Locate the cell with the specified text and output its (X, Y) center coordinate. 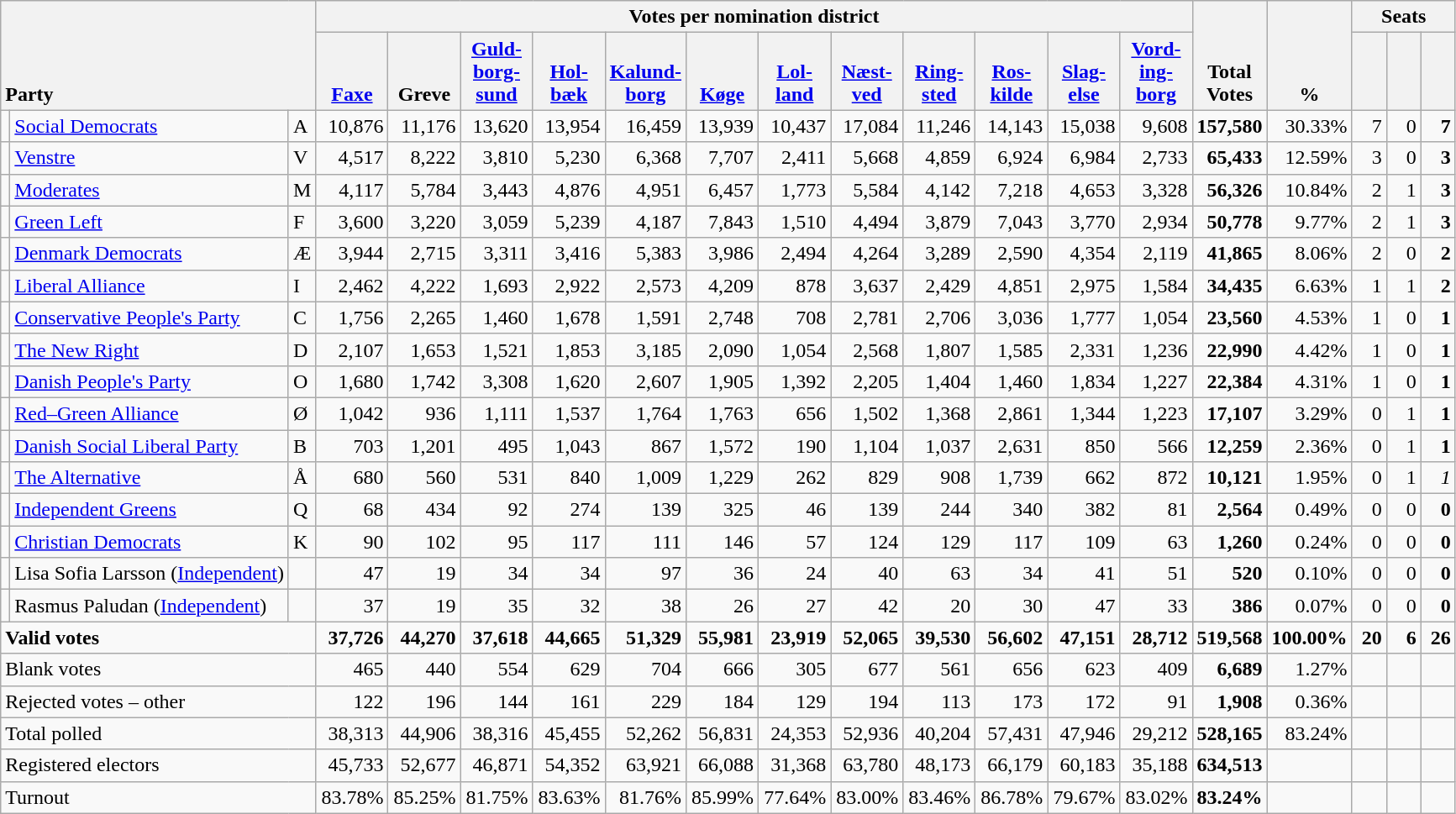
3,810 (497, 158)
113 (939, 701)
325 (723, 510)
Party (158, 55)
Å (302, 478)
666 (723, 670)
3,944 (352, 254)
109 (1084, 542)
2,733 (1156, 158)
29,212 (1156, 733)
1,763 (723, 413)
1,773 (795, 190)
Ring- sted (939, 71)
Denmark Democrats (150, 254)
161 (569, 701)
146 (723, 542)
2.36% (1309, 446)
Æ (302, 254)
36 (723, 574)
11,176 (424, 126)
Ø (302, 413)
1,236 (1156, 349)
196 (424, 701)
262 (795, 478)
3,036 (1012, 318)
56,602 (1012, 638)
Danish Social Liberal Party (150, 446)
Blank votes (158, 670)
528,165 (1230, 733)
2,494 (795, 254)
867 (645, 446)
10,437 (795, 126)
34,435 (1230, 286)
172 (1084, 701)
7,707 (723, 158)
1,585 (1012, 349)
90 (352, 542)
3.29% (1309, 413)
52,065 (867, 638)
10.84% (1309, 190)
91 (1156, 701)
1.27% (1309, 670)
829 (867, 478)
1,368 (939, 413)
1,042 (352, 413)
9.77% (1309, 222)
10,876 (352, 126)
4,653 (1084, 190)
173 (1012, 701)
1,591 (645, 318)
Slag- else (1084, 71)
55,981 (723, 638)
465 (352, 670)
2,706 (939, 318)
1,572 (723, 446)
O (302, 381)
0.24% (1309, 542)
Registered electors (158, 765)
6,457 (723, 190)
37,618 (497, 638)
Valid votes (158, 638)
10,121 (1230, 478)
40,204 (939, 733)
38,313 (352, 733)
Q (302, 510)
6,924 (1012, 158)
850 (1084, 446)
83.78% (352, 797)
1,653 (424, 349)
22,384 (1230, 381)
52,936 (867, 733)
Independent Greens (150, 510)
1,227 (1156, 381)
3,311 (497, 254)
1,742 (424, 381)
56,831 (723, 733)
1,404 (939, 381)
6,689 (1230, 670)
908 (939, 478)
47,946 (1084, 733)
519,568 (1230, 638)
1,223 (1156, 413)
14,143 (1012, 126)
83.02% (1156, 797)
122 (352, 701)
4,117 (352, 190)
1.95% (1309, 478)
184 (723, 701)
100.00% (1309, 638)
1,764 (645, 413)
17,107 (1230, 413)
629 (569, 670)
677 (867, 670)
Næst- ved (867, 71)
1,584 (1156, 286)
Seats (1403, 17)
1,344 (1084, 413)
38,316 (497, 733)
878 (795, 286)
11,246 (939, 126)
1,620 (569, 381)
2,781 (867, 318)
85.99% (723, 797)
Ros- kilde (1012, 71)
0.49% (1309, 510)
47,151 (1084, 638)
5,668 (867, 158)
Conservative People's Party (150, 318)
2,568 (867, 349)
50,778 (1230, 222)
68 (352, 510)
27 (795, 606)
12,259 (1230, 446)
0.07% (1309, 606)
Turnout (158, 797)
37 (352, 606)
2,748 (723, 318)
Social Democrats (150, 126)
274 (569, 510)
24 (795, 574)
Total Votes (1230, 55)
32 (569, 606)
531 (497, 478)
6,984 (1084, 158)
2,922 (569, 286)
M (302, 190)
124 (867, 542)
3,986 (723, 254)
4,187 (645, 222)
1,807 (939, 349)
2,119 (1156, 254)
66,088 (723, 765)
3,059 (497, 222)
623 (1084, 670)
936 (424, 413)
382 (1084, 510)
0.10% (1309, 574)
4,264 (867, 254)
15,038 (1084, 126)
46,871 (497, 765)
Rasmus Paludan (Independent) (150, 606)
63,780 (867, 765)
97 (645, 574)
8.06% (1309, 254)
33 (1156, 606)
1,537 (569, 413)
81.75% (497, 797)
495 (497, 446)
1,756 (352, 318)
6,368 (645, 158)
1,853 (569, 349)
57 (795, 542)
4.42% (1309, 349)
4,209 (723, 286)
86.78% (1012, 797)
Venstre (150, 158)
Danish People's Party (150, 381)
52,262 (645, 733)
A (302, 126)
F (302, 222)
3,770 (1084, 222)
4,222 (424, 286)
2,607 (645, 381)
872 (1156, 478)
6 (1403, 638)
520 (1230, 574)
V (302, 158)
79.67% (1084, 797)
7,043 (1012, 222)
C (302, 318)
8,222 (424, 158)
7,218 (1012, 190)
Votes per nomination district (754, 17)
4,951 (645, 190)
23,560 (1230, 318)
Liberal Alliance (150, 286)
23,919 (795, 638)
60,183 (1084, 765)
Christian Democrats (150, 542)
5,784 (424, 190)
3,600 (352, 222)
Red–Green Alliance (150, 413)
13,620 (497, 126)
2,265 (424, 318)
37,726 (352, 638)
83.63% (569, 797)
57,431 (1012, 733)
13,954 (569, 126)
9,608 (1156, 126)
83.46% (939, 797)
44,270 (424, 638)
42 (867, 606)
65,433 (1230, 158)
1,905 (723, 381)
45,733 (352, 765)
2,975 (1084, 286)
66,179 (1012, 765)
2,934 (1156, 222)
D (302, 349)
4,494 (867, 222)
305 (795, 670)
16,459 (645, 126)
662 (1084, 478)
38 (645, 606)
703 (352, 446)
3,289 (939, 254)
% (1309, 55)
1,043 (569, 446)
3,185 (645, 349)
81.76% (645, 797)
Green Left (150, 222)
708 (795, 318)
1,678 (569, 318)
2,861 (1012, 413)
51 (1156, 574)
634,513 (1230, 765)
440 (424, 670)
409 (1156, 670)
3,879 (939, 222)
2,429 (939, 286)
54,352 (569, 765)
2,715 (424, 254)
40 (867, 574)
3,637 (867, 286)
The New Right (150, 349)
340 (1012, 510)
554 (497, 670)
561 (939, 670)
190 (795, 446)
144 (497, 701)
Faxe (352, 71)
4,851 (1012, 286)
Guld- borg- sund (497, 71)
2,331 (1084, 349)
1,111 (497, 413)
35,188 (1156, 765)
I (302, 286)
2,462 (352, 286)
6.63% (1309, 286)
5,239 (569, 222)
2,564 (1230, 510)
B (302, 446)
95 (497, 542)
Kalund- borg (645, 71)
51,329 (645, 638)
Lisa Sofia Larsson (Independent) (150, 574)
Rejected votes – other (158, 701)
1,201 (424, 446)
12.59% (1309, 158)
3,443 (497, 190)
4,354 (1084, 254)
840 (569, 478)
81 (1156, 510)
22,990 (1230, 349)
44,906 (424, 733)
Hol- bæk (569, 71)
5,383 (645, 254)
1,037 (939, 446)
45,455 (569, 733)
3,328 (1156, 190)
K (302, 542)
39,530 (939, 638)
31,368 (795, 765)
17,084 (867, 126)
1,510 (795, 222)
85.25% (424, 797)
1,908 (1230, 701)
704 (645, 670)
Greve (424, 71)
111 (645, 542)
1,777 (1084, 318)
1,739 (1012, 478)
28,712 (1156, 638)
229 (645, 701)
566 (1156, 446)
1,502 (867, 413)
1,834 (1084, 381)
Moderates (150, 190)
3,220 (424, 222)
244 (939, 510)
Vord- ing- borg (1156, 71)
63,921 (645, 765)
2,411 (795, 158)
2,573 (645, 286)
The Alternative (150, 478)
30.33% (1309, 126)
Køge (723, 71)
30 (1012, 606)
1,392 (795, 381)
56,326 (1230, 190)
680 (352, 478)
35 (497, 606)
2,107 (352, 349)
2,090 (723, 349)
4.31% (1309, 381)
92 (497, 510)
Total polled (158, 733)
83.00% (867, 797)
560 (424, 478)
2,631 (1012, 446)
3,416 (569, 254)
Lol- land (795, 71)
1,680 (352, 381)
434 (424, 510)
194 (867, 701)
41 (1084, 574)
157,580 (1230, 126)
3,308 (497, 381)
4,517 (352, 158)
41,865 (1230, 254)
13,939 (723, 126)
1,104 (867, 446)
4,876 (569, 190)
2,590 (1012, 254)
77.64% (795, 797)
4.53% (1309, 318)
1,521 (497, 349)
46 (795, 510)
1,009 (645, 478)
52,677 (424, 765)
1,229 (723, 478)
4,859 (939, 158)
44,665 (569, 638)
386 (1230, 606)
5,230 (569, 158)
4,142 (939, 190)
2,205 (867, 381)
5,584 (867, 190)
7,843 (723, 222)
1,260 (1230, 542)
1,693 (497, 286)
24,353 (795, 733)
102 (424, 542)
48,173 (939, 765)
0.36% (1309, 701)
